Detect which cell encompasses the target text, then output its [X, Y] center coordinate. 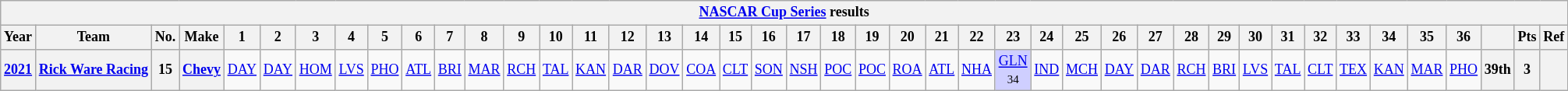
Chevy [202, 70]
39th [1497, 70]
Year [19, 37]
35 [1427, 37]
NHA [977, 70]
9 [522, 37]
28 [1191, 37]
MCH [1082, 70]
GLN34 [1013, 70]
36 [1464, 37]
SON [769, 70]
5 [385, 37]
IND [1046, 70]
Team [94, 37]
18 [838, 37]
12 [627, 37]
25 [1082, 37]
17 [803, 37]
No. [165, 37]
21 [942, 37]
ROA [908, 70]
14 [702, 37]
11 [591, 37]
2 [278, 37]
34 [1389, 37]
31 [1287, 37]
13 [664, 37]
20 [908, 37]
Ref [1554, 37]
8 [484, 37]
10 [556, 37]
27 [1156, 37]
32 [1321, 37]
29 [1224, 37]
22 [977, 37]
NASCAR Cup Series results [784, 12]
7 [449, 37]
26 [1119, 37]
24 [1046, 37]
4 [351, 37]
TEX [1354, 70]
NSH [803, 70]
33 [1354, 37]
2021 [19, 70]
19 [872, 37]
30 [1255, 37]
Pts [1527, 37]
1 [242, 37]
6 [419, 37]
16 [769, 37]
DOV [664, 70]
Make [202, 37]
COA [702, 70]
23 [1013, 37]
Rick Ware Racing [94, 70]
HOM [315, 70]
